Detect which cell encompasses the target text, then output its [x, y] center coordinate. 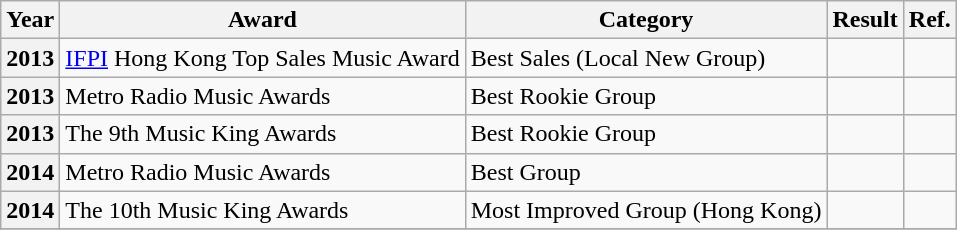
The 10th Music King Awards [262, 210]
Best Group [646, 172]
Award [262, 20]
The 9th Music King Awards [262, 134]
Category [646, 20]
Best Sales (Local New Group) [646, 58]
Ref. [930, 20]
Most Improved Group (Hong Kong) [646, 210]
IFPI Hong Kong Top Sales Music Award [262, 58]
Result [865, 20]
Year [30, 20]
